Return the [x, y] coordinate for the center point of the cell that contains the specified text.  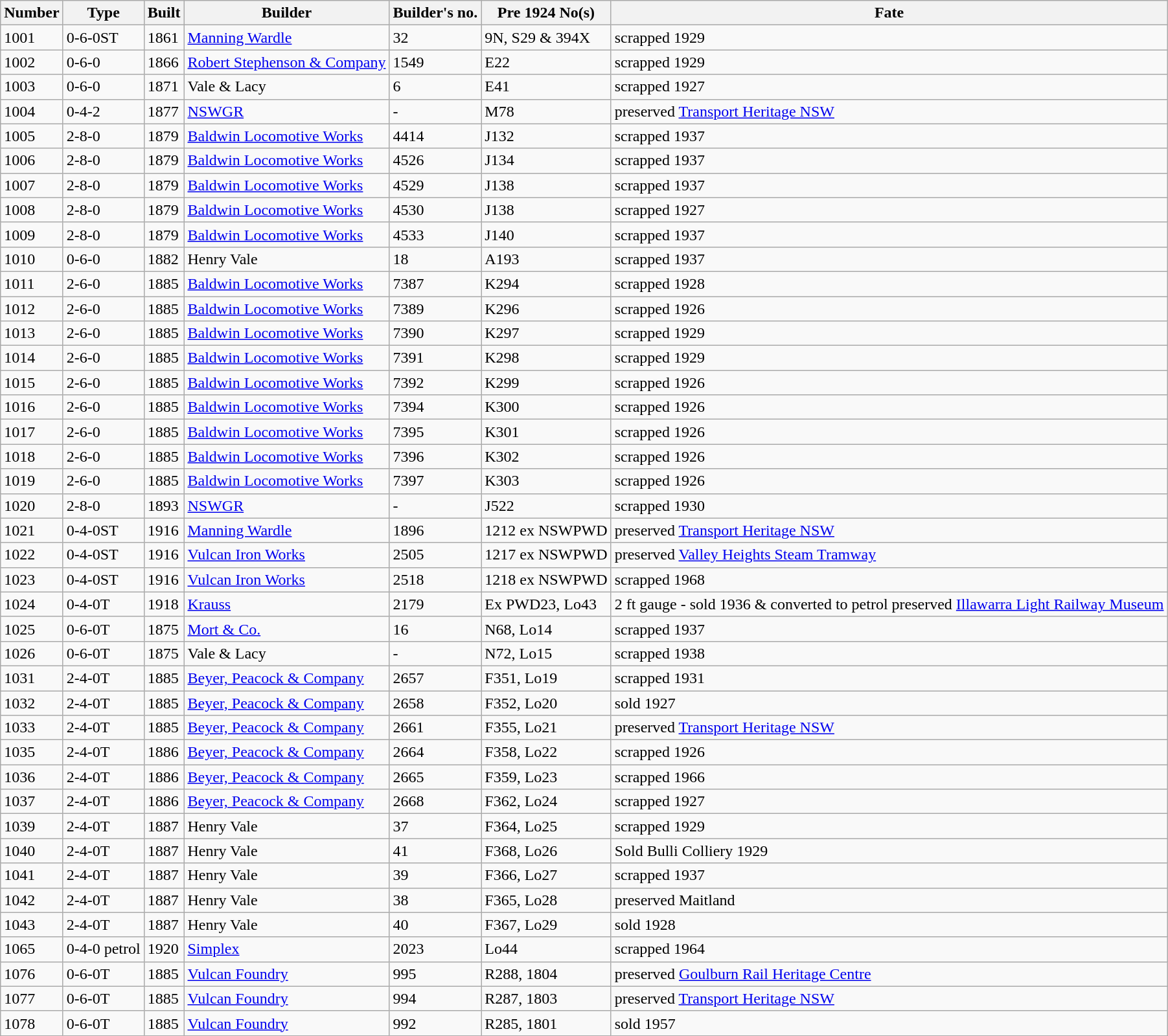
K298 [546, 358]
Ex PWD23, Lo43 [546, 604]
scrapped 1966 [889, 777]
A193 [546, 259]
1217 ex NSWPWD [546, 555]
7396 [435, 456]
Built [164, 13]
K302 [546, 456]
preserved Maitland [889, 900]
1009 [32, 234]
4414 [435, 136]
1212 ex NSWPWD [546, 530]
1026 [32, 653]
1035 [32, 752]
1218 ex NSWPWD [546, 580]
scrapped 1968 [889, 580]
1871 [164, 87]
2023 [435, 949]
N72, Lo15 [546, 653]
7389 [435, 309]
R288, 1804 [546, 974]
1549 [435, 62]
N68, Lo14 [546, 629]
K301 [546, 432]
sold 1957 [889, 1023]
995 [435, 974]
2657 [435, 678]
Builder [286, 13]
1896 [435, 530]
J140 [546, 234]
preserved Valley Heights Steam Tramway [889, 555]
K294 [546, 284]
4529 [435, 185]
37 [435, 826]
1005 [32, 136]
4526 [435, 161]
R285, 1801 [546, 1023]
1076 [32, 974]
preserved Goulburn Rail Heritage Centre [889, 974]
Lo44 [546, 949]
1861 [164, 38]
Robert Stephenson & Company [286, 62]
K303 [546, 481]
F364, Lo25 [546, 826]
R287, 1803 [546, 998]
994 [435, 998]
1007 [32, 185]
1008 [32, 210]
Simplex [286, 949]
K300 [546, 407]
1041 [32, 875]
16 [435, 629]
32 [435, 38]
F351, Lo19 [546, 678]
1065 [32, 949]
F362, Lo24 [546, 802]
1004 [32, 111]
F367, Lo29 [546, 925]
Krauss [286, 604]
40 [435, 925]
1015 [32, 383]
Mort & Co. [286, 629]
9N, S29 & 394X [546, 38]
1001 [32, 38]
7395 [435, 432]
J132 [546, 136]
1019 [32, 481]
1021 [32, 530]
39 [435, 875]
7391 [435, 358]
1893 [164, 506]
1012 [32, 309]
2658 [435, 703]
J134 [546, 161]
1002 [32, 62]
sold 1927 [889, 703]
2 ft gauge - sold 1936 & converted to petrol preserved Illawarra Light Railway Museum [889, 604]
4533 [435, 234]
7394 [435, 407]
1020 [32, 506]
E22 [546, 62]
1017 [32, 432]
7390 [435, 333]
F368, Lo26 [546, 851]
scrapped 1928 [889, 284]
2505 [435, 555]
7397 [435, 481]
Number [32, 13]
F355, Lo21 [546, 728]
1018 [32, 456]
2664 [435, 752]
6 [435, 87]
38 [435, 900]
0-6-0ST [104, 38]
Type [104, 13]
7392 [435, 383]
1016 [32, 407]
1023 [32, 580]
0-4-0T [104, 604]
992 [435, 1023]
F366, Lo27 [546, 875]
1011 [32, 284]
E41 [546, 87]
scrapped 1930 [889, 506]
M78 [546, 111]
1032 [32, 703]
2668 [435, 802]
K296 [546, 309]
1006 [32, 161]
scrapped 1931 [889, 678]
F365, Lo28 [546, 900]
1918 [164, 604]
18 [435, 259]
1877 [164, 111]
1040 [32, 851]
1920 [164, 949]
F358, Lo22 [546, 752]
2661 [435, 728]
Builder's no. [435, 13]
1033 [32, 728]
1042 [32, 900]
1010 [32, 259]
2179 [435, 604]
1039 [32, 826]
1025 [32, 629]
0-4-2 [104, 111]
1022 [32, 555]
F359, Lo23 [546, 777]
F352, Lo20 [546, 703]
7387 [435, 284]
K299 [546, 383]
scrapped 1938 [889, 653]
J522 [546, 506]
sold 1928 [889, 925]
1014 [32, 358]
1036 [32, 777]
0-4-0 petrol [104, 949]
1013 [32, 333]
Fate [889, 13]
1866 [164, 62]
1077 [32, 998]
1043 [32, 925]
scrapped 1964 [889, 949]
K297 [546, 333]
1031 [32, 678]
41 [435, 851]
1882 [164, 259]
Pre 1924 No(s) [546, 13]
4530 [435, 210]
Sold Bulli Colliery 1929 [889, 851]
2518 [435, 580]
1037 [32, 802]
1078 [32, 1023]
1003 [32, 87]
1024 [32, 604]
2665 [435, 777]
